Locate the cell with the specified text and output its (x, y) center coordinate. 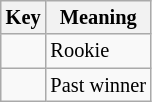
Past winner (98, 85)
Rookie (98, 51)
Key (24, 17)
Meaning (98, 17)
